Pinpoint the cell where the given text exists, returning its [X, Y] midpoint coordinate. 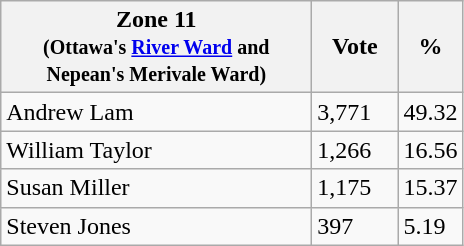
5.19 [430, 226]
16.56 [430, 150]
Vote [355, 47]
Susan Miller [156, 188]
1,175 [355, 188]
1,266 [355, 150]
% [430, 47]
49.32 [430, 112]
Steven Jones [156, 226]
Zone 11 (Ottawa's River Ward and Nepean's Merivale Ward) [156, 47]
Andrew Lam [156, 112]
3,771 [355, 112]
397 [355, 226]
William Taylor [156, 150]
15.37 [430, 188]
